Identify which cell holds the provided text, then report its [X, Y] central coordinate. 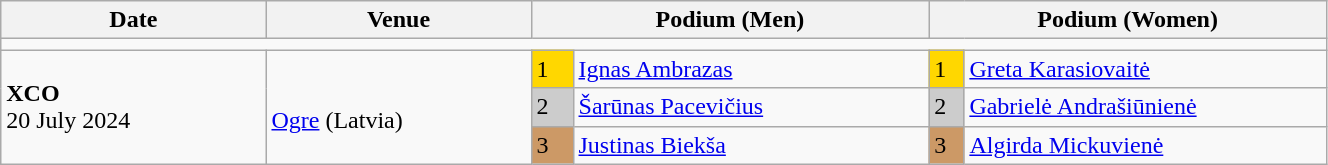
Ogre (Latvia) [398, 107]
Date [134, 20]
Justinas Biekša [751, 145]
Podium (Women) [1128, 20]
Algirda Mickuvienė [1146, 145]
Greta Karasiovaitė [1146, 69]
Ignas Ambrazas [751, 69]
Venue [398, 20]
Podium (Men) [730, 20]
Šarūnas Pacevičius [751, 107]
Gabrielė Andrašiūnienė [1146, 107]
XCO 20 July 2024 [134, 107]
